Locate the cell with the specified text and output its [X, Y] center coordinate. 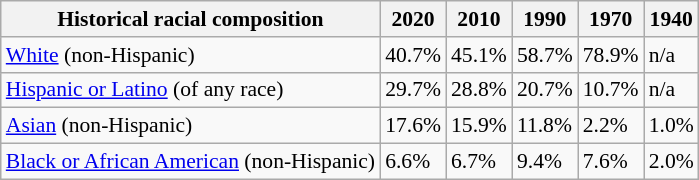
1940 [672, 19]
1990 [545, 19]
2020 [413, 19]
11.8% [545, 126]
1970 [611, 19]
28.8% [479, 90]
6.7% [479, 162]
78.9% [611, 55]
7.6% [611, 162]
10.7% [611, 90]
20.7% [545, 90]
17.6% [413, 126]
40.7% [413, 55]
Hispanic or Latino (of any race) [190, 90]
2010 [479, 19]
58.7% [545, 55]
Historical racial composition [190, 19]
9.4% [545, 162]
1.0% [672, 126]
29.7% [413, 90]
15.9% [479, 126]
Asian (non-Hispanic) [190, 126]
2.2% [611, 126]
White (non-Hispanic) [190, 55]
2.0% [672, 162]
6.6% [413, 162]
45.1% [479, 55]
Black or African American (non-Hispanic) [190, 162]
